Detect which cell encompasses the target text, then output its [X, Y] center coordinate. 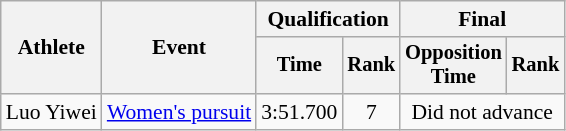
Final [482, 19]
Event [179, 48]
Qualification [328, 19]
Luo Yiwei [52, 112]
Athlete [52, 48]
Women's pursuit [179, 112]
7 [371, 112]
Did not advance [482, 112]
Time [299, 66]
OppositionTime [454, 66]
3:51.700 [299, 112]
